Return the [x, y] coordinate for the center point of the cell that contains the specified text.  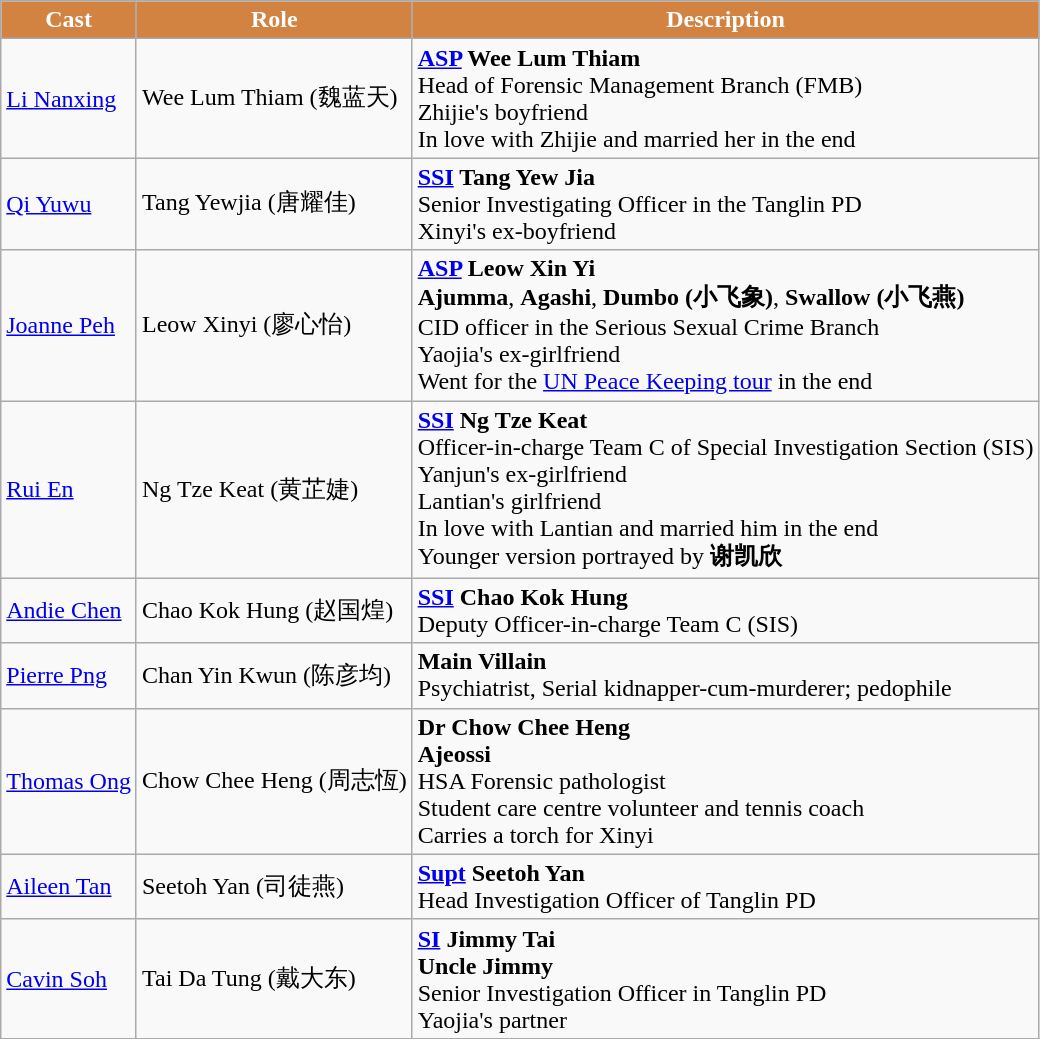
SI Jimmy Tai Uncle Jimmy Senior Investigation Officer in Tanglin PD Yaojia's partner [726, 978]
Seetoh Yan (司徒燕) [274, 886]
Thomas Ong [69, 781]
Main Villain Psychiatrist, Serial kidnapper-cum-murderer; pedophile [726, 676]
SSI Chao Kok Hung Deputy Officer-in-charge Team C (SIS) [726, 610]
Leow Xinyi (廖心怡) [274, 326]
Cavin Soh [69, 978]
Cast [69, 20]
Description [726, 20]
Joanne Peh [69, 326]
Supt Seetoh Yan Head Investigation Officer of Tanglin PD [726, 886]
Pierre Png [69, 676]
Tang Yewjia (唐耀佳) [274, 204]
Rui En [69, 489]
SSI Tang Yew Jia Senior Investigating Officer in the Tanglin PD Xinyi's ex-boyfriend [726, 204]
Andie Chen [69, 610]
Dr Chow Chee Heng Ajeossi HSA Forensic pathologist Student care centre volunteer and tennis coach Carries a torch for Xinyi [726, 781]
ASP Wee Lum Thiam Head of Forensic Management Branch (FMB) Zhijie's boyfriend In love with Zhijie and married her in the end [726, 98]
Role [274, 20]
Ng Tze Keat (黄芷婕) [274, 489]
Chao Kok Hung (赵国煌) [274, 610]
Qi Yuwu [69, 204]
Chow Chee Heng (周志恆) [274, 781]
Li Nanxing [69, 98]
Tai Da Tung (戴大东) [274, 978]
Chan Yin Kwun (陈彦均) [274, 676]
Aileen Tan [69, 886]
Wee Lum Thiam (魏蓝天) [274, 98]
